Capture the cell that displays the provided text and extract its [X, Y] central coordinate. 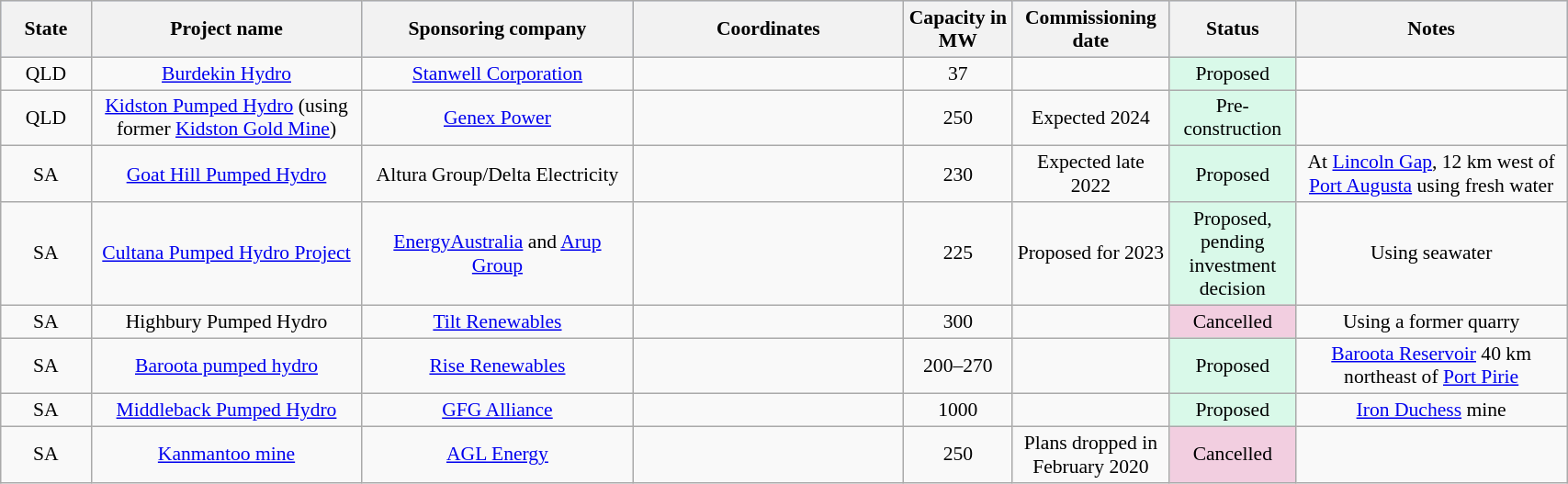
Altura Group/Delta Electricity [498, 174]
Cultana Pumped Hydro Project [226, 253]
230 [958, 174]
300 [958, 321]
200–270 [958, 366]
Plans dropped in February 2020 [1091, 456]
Proposed, pending investment decision [1233, 253]
EnergyAustralia and Arup Group [498, 253]
Coordinates [768, 29]
Rise Renewables [498, 366]
225 [958, 253]
Genex Power [498, 118]
Pre-construction [1233, 118]
Commissioning date [1091, 29]
Highbury Pumped Hydro [226, 321]
State [46, 29]
Stanwell Corporation [498, 73]
Iron Duchess mine [1431, 411]
Using a former quarry [1431, 321]
GFG Alliance [498, 411]
Middleback Pumped Hydro [226, 411]
Baroota Reservoir 40 km northeast of Port Pirie [1431, 366]
Kidston Pumped Hydro (using former Kidston Gold Mine) [226, 118]
Baroota pumped hydro [226, 366]
Project name [226, 29]
Using seawater [1431, 253]
At Lincoln Gap, 12 km west of Port Augusta using fresh water [1431, 174]
Kanmantoo mine [226, 456]
Sponsoring company [498, 29]
37 [958, 73]
Expected late 2022 [1091, 174]
Burdekin Hydro [226, 73]
Notes [1431, 29]
Tilt Renewables [498, 321]
Proposed for 2023 [1091, 253]
Status [1233, 29]
1000 [958, 411]
Capacity in MW [958, 29]
AGL Energy [498, 456]
Goat Hill Pumped Hydro [226, 174]
Expected 2024 [1091, 118]
